Return the (X, Y) coordinate for the center point of the cell that contains the specified text.  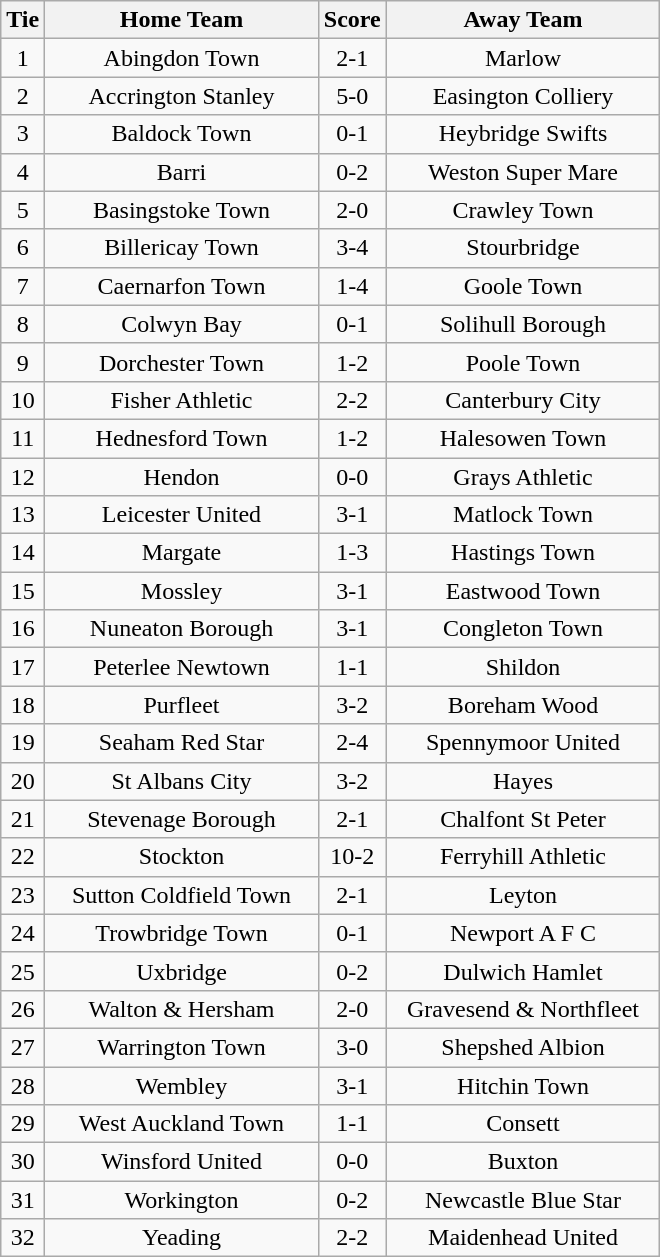
Goole Town (523, 286)
Marlow (523, 58)
Winsford United (182, 1162)
Hayes (523, 781)
14 (23, 553)
21 (23, 819)
Abingdon Town (182, 58)
Grays Athletic (523, 477)
West Auckland Town (182, 1124)
Solihull Borough (523, 324)
5-0 (352, 96)
Tie (23, 20)
Matlock Town (523, 515)
Stourbridge (523, 248)
1-4 (352, 286)
3-4 (352, 248)
Leyton (523, 895)
St Albans City (182, 781)
2-4 (352, 743)
Poole Town (523, 362)
5 (23, 210)
Yeading (182, 1238)
10-2 (352, 857)
Hednesford Town (182, 438)
20 (23, 781)
Nuneaton Borough (182, 629)
8 (23, 324)
Spennymoor United (523, 743)
Dorchester Town (182, 362)
32 (23, 1238)
Basingstoke Town (182, 210)
1-3 (352, 553)
Weston Super Mare (523, 172)
Baldock Town (182, 134)
24 (23, 933)
Congleton Town (523, 629)
Stevenage Borough (182, 819)
31 (23, 1200)
Leicester United (182, 515)
Score (352, 20)
7 (23, 286)
25 (23, 971)
Trowbridge Town (182, 933)
Hitchin Town (523, 1085)
13 (23, 515)
Consett (523, 1124)
Stockton (182, 857)
Easington Colliery (523, 96)
Accrington Stanley (182, 96)
Away Team (523, 20)
Buxton (523, 1162)
17 (23, 667)
Seaham Red Star (182, 743)
6 (23, 248)
23 (23, 895)
10 (23, 400)
19 (23, 743)
28 (23, 1085)
Billericay Town (182, 248)
4 (23, 172)
2 (23, 96)
Boreham Wood (523, 705)
Caernarfon Town (182, 286)
Maidenhead United (523, 1238)
Heybridge Swifts (523, 134)
22 (23, 857)
Fisher Athletic (182, 400)
Dulwich Hamlet (523, 971)
Wembley (182, 1085)
30 (23, 1162)
Hendon (182, 477)
29 (23, 1124)
3 (23, 134)
Sutton Coldfield Town (182, 895)
Newcastle Blue Star (523, 1200)
Purfleet (182, 705)
Chalfont St Peter (523, 819)
18 (23, 705)
Warrington Town (182, 1047)
16 (23, 629)
26 (23, 1009)
Shildon (523, 667)
Margate (182, 553)
Canterbury City (523, 400)
12 (23, 477)
Shepshed Albion (523, 1047)
15 (23, 591)
Mossley (182, 591)
Crawley Town (523, 210)
Eastwood Town (523, 591)
Barri (182, 172)
3-0 (352, 1047)
27 (23, 1047)
11 (23, 438)
Ferryhill Athletic (523, 857)
Newport A F C (523, 933)
Home Team (182, 20)
Peterlee Newtown (182, 667)
Gravesend & Northfleet (523, 1009)
9 (23, 362)
1 (23, 58)
Halesowen Town (523, 438)
Walton & Hersham (182, 1009)
Workington (182, 1200)
Hastings Town (523, 553)
Uxbridge (182, 971)
Colwyn Bay (182, 324)
